Extract the (x, y) coordinate from the center of the cell holding the provided text.  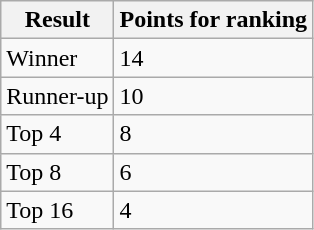
Points for ranking (214, 20)
6 (214, 172)
14 (214, 58)
4 (214, 210)
Winner (58, 58)
Result (58, 20)
Top 4 (58, 134)
Top 16 (58, 210)
10 (214, 96)
8 (214, 134)
Top 8 (58, 172)
Runner-up (58, 96)
